Provide the [X, Y] coordinate of the cell's center where the given text is located.  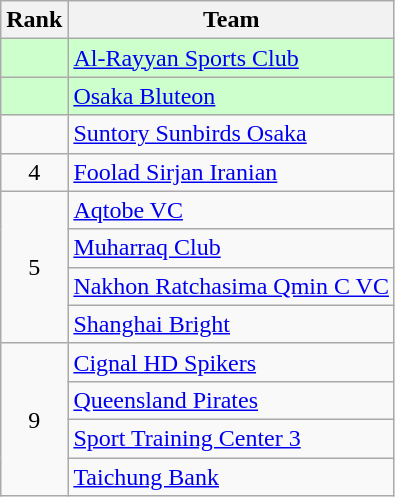
Suntory Sunbirds Osaka [232, 134]
Team [232, 20]
Taichung Bank [232, 477]
Muharraq Club [232, 248]
Osaka Bluteon [232, 96]
Aqtobe VC [232, 210]
9 [34, 419]
Al-Rayyan Sports Club [232, 58]
Shanghai Bright [232, 324]
4 [34, 172]
Nakhon Ratchasima Qmin C VC [232, 286]
Cignal HD Spikers [232, 362]
Foolad Sirjan Iranian [232, 172]
Sport Training Center 3 [232, 438]
Rank [34, 20]
Queensland Pirates [232, 400]
5 [34, 267]
